Detect which cell encompasses the target text, then output its [x, y] center coordinate. 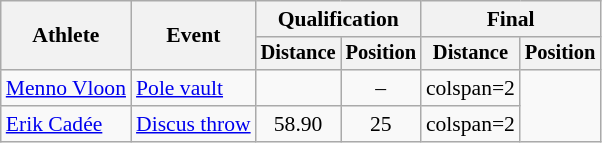
Athlete [66, 36]
58.90 [298, 124]
Discus throw [194, 124]
Pole vault [194, 88]
Menno Vloon [66, 88]
25 [381, 124]
Erik Cadée [66, 124]
Qualification [338, 19]
– [381, 88]
Final [510, 19]
Event [194, 36]
